Extract the (X, Y) coordinate from the center of the cell holding the provided text.  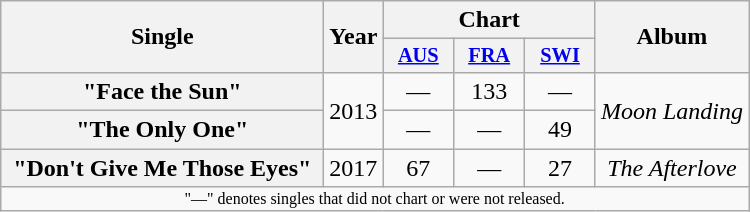
2013 (354, 110)
FRA (490, 56)
133 (490, 91)
The Afterlove (672, 168)
Single (162, 37)
"Face the Sun" (162, 91)
67 (418, 168)
2017 (354, 168)
49 (560, 130)
"Don't Give Me Those Eyes" (162, 168)
AUS (418, 56)
SWI (560, 56)
"The Only One" (162, 130)
27 (560, 168)
Year (354, 37)
"—" denotes singles that did not chart or were not released. (375, 199)
Moon Landing (672, 110)
Album (672, 37)
Chart (490, 20)
